Scan for the cell matching the given text and deliver its [X, Y] coordinate at center. 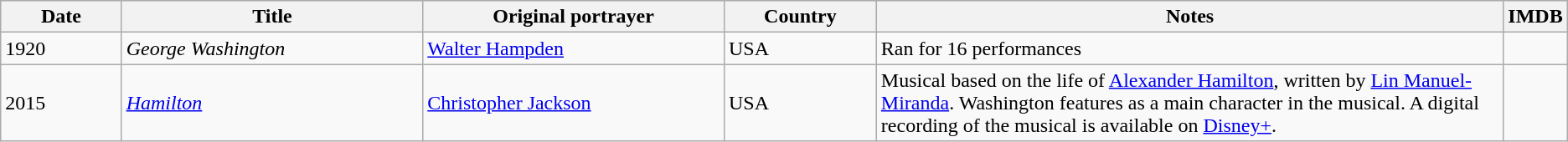
Ran for 16 performances [1189, 48]
Notes [1189, 17]
George Washington [272, 48]
2015 [61, 103]
1920 [61, 48]
Hamilton [272, 103]
Original portrayer [574, 17]
Christopher Jackson [574, 103]
Country [800, 17]
IMDB [1535, 17]
Date [61, 17]
Title [272, 17]
Walter Hampden [574, 48]
